Capture the cell that displays the provided text and extract its (x, y) central coordinate. 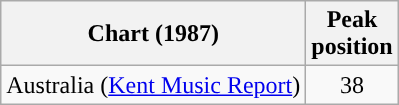
Chart (1987) (154, 34)
38 (352, 85)
Peakposition (352, 34)
Australia (Kent Music Report) (154, 85)
